Determine the (X, Y) coordinate at the center of the cell enclosing the given text.  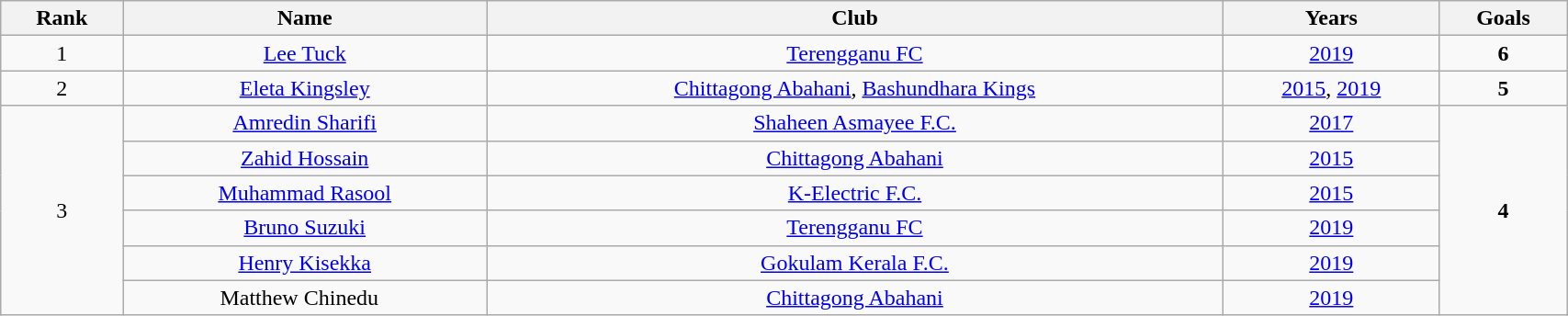
K-Electric F.C. (855, 193)
Muhammad Rasool (305, 193)
Years (1331, 18)
Name (305, 18)
4 (1503, 210)
Club (855, 18)
Amredin Sharifi (305, 123)
2 (62, 88)
Matthew Chinedu (305, 298)
2015, 2019 (1331, 88)
Chittagong Abahani, Bashundhara Kings (855, 88)
Bruno Suzuki (305, 228)
6 (1503, 53)
3 (62, 210)
Eleta Kingsley (305, 88)
Gokulam Kerala F.C. (855, 263)
Zahid Hossain (305, 158)
Goals (1503, 18)
1 (62, 53)
Henry Kisekka (305, 263)
2017 (1331, 123)
Lee Tuck (305, 53)
Shaheen Asmayee F.C. (855, 123)
Rank (62, 18)
5 (1503, 88)
